Provide the [x, y] coordinate of the cell's center where the given text is located.  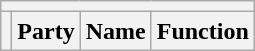
Party [46, 31]
Name [116, 31]
Function [202, 31]
